Provide the [X, Y] coordinate of the cell's center where the given text is located.  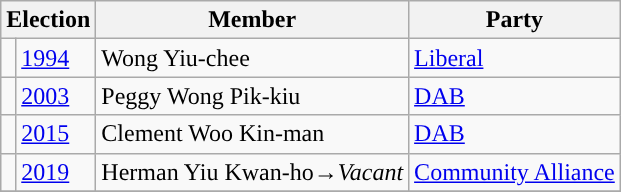
2015 [56, 134]
2019 [56, 172]
2003 [56, 96]
Community Alliance [515, 172]
Liberal [515, 58]
Clement Woo Kin-man [252, 134]
Peggy Wong Pik-kiu [252, 96]
1994 [56, 58]
Election [48, 20]
Wong Yiu-chee [252, 58]
Herman Yiu Kwan-ho→Vacant [252, 172]
Member [252, 20]
Party [515, 20]
